Output the [X, Y] coordinate of the center of the cell containing the given text.  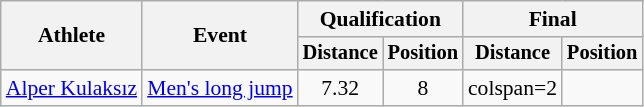
Qualification [380, 19]
Final [552, 19]
colspan=2 [512, 88]
7.32 [340, 88]
Alper Kulaksız [72, 88]
8 [423, 88]
Men's long jump [220, 88]
Event [220, 36]
Athlete [72, 36]
